Locate the cell with the specified text and output its (X, Y) center coordinate. 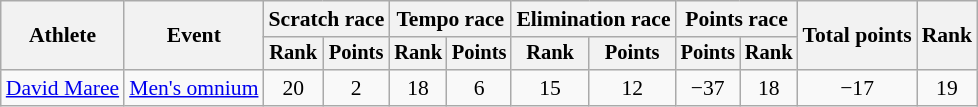
Athlete (62, 36)
−37 (708, 88)
Event (194, 36)
19 (948, 88)
Points race (737, 19)
15 (550, 88)
Elimination race (593, 19)
David Maree (62, 88)
6 (479, 88)
Men's omnium (194, 88)
−17 (858, 88)
Tempo race (450, 19)
2 (356, 88)
Total points (858, 36)
Scratch race (327, 19)
12 (632, 88)
20 (294, 88)
